Extract the (x, y) coordinate from the center of the cell holding the provided text.  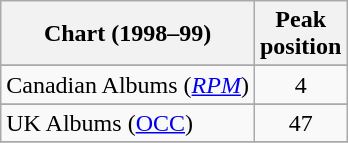
47 (300, 123)
Canadian Albums (RPM) (128, 85)
Peakposition (300, 34)
4 (300, 85)
Chart (1998–99) (128, 34)
UK Albums (OCC) (128, 123)
